Pinpoint the cell where the given text exists, returning its [x, y] midpoint coordinate. 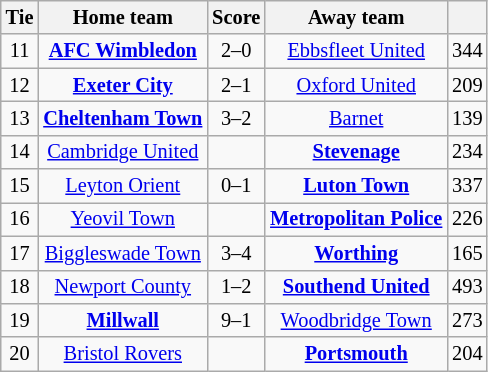
1–2 [236, 287]
Yeovil Town [122, 219]
Oxford United [356, 85]
20 [20, 354]
Exeter City [122, 85]
Luton Town [356, 186]
493 [467, 287]
17 [20, 253]
Millwall [122, 320]
165 [467, 253]
18 [20, 287]
Score [236, 17]
Cambridge United [122, 152]
Portsmouth [356, 354]
Metropolitan Police [356, 219]
Cheltenham Town [122, 118]
2–1 [236, 85]
Worthing [356, 253]
3–2 [236, 118]
Biggleswade Town [122, 253]
15 [20, 186]
0–1 [236, 186]
Away team [356, 17]
19 [20, 320]
209 [467, 85]
14 [20, 152]
9–1 [236, 320]
Home team [122, 17]
Ebbsfleet United [356, 51]
13 [20, 118]
16 [20, 219]
Tie [20, 17]
226 [467, 219]
Southend United [356, 287]
139 [467, 118]
Leyton Orient [122, 186]
273 [467, 320]
204 [467, 354]
337 [467, 186]
2–0 [236, 51]
Newport County [122, 287]
344 [467, 51]
11 [20, 51]
Barnet [356, 118]
3–4 [236, 253]
Bristol Rovers [122, 354]
12 [20, 85]
Woodbridge Town [356, 320]
Stevenage [356, 152]
AFC Wimbledon [122, 51]
234 [467, 152]
